Output the (x, y) coordinate of the center of the cell containing the given text.  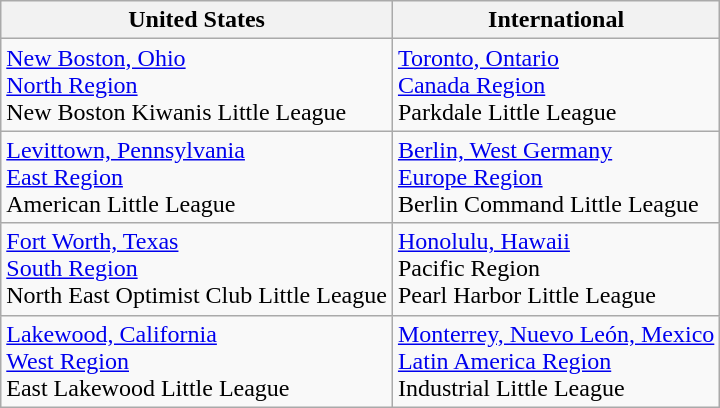
Lakewood, CaliforniaWest RegionEast Lakewood Little League (197, 361)
Fort Worth, TexasSouth RegionNorth East Optimist Club Little League (197, 269)
Berlin, West GermanyEurope RegionBerlin Command Little League (556, 177)
Toronto, OntarioCanada RegionParkdale Little League (556, 85)
Monterrey, Nuevo León, MexicoLatin America RegionIndustrial Little League (556, 361)
International (556, 20)
Honolulu, HawaiiPacific RegionPearl Harbor Little League (556, 269)
Levittown, PennsylvaniaEast RegionAmerican Little League (197, 177)
United States (197, 20)
New Boston, OhioNorth RegionNew Boston Kiwanis Little League (197, 85)
